Provide the [X, Y] coordinate of the cell's center where the given text is located.  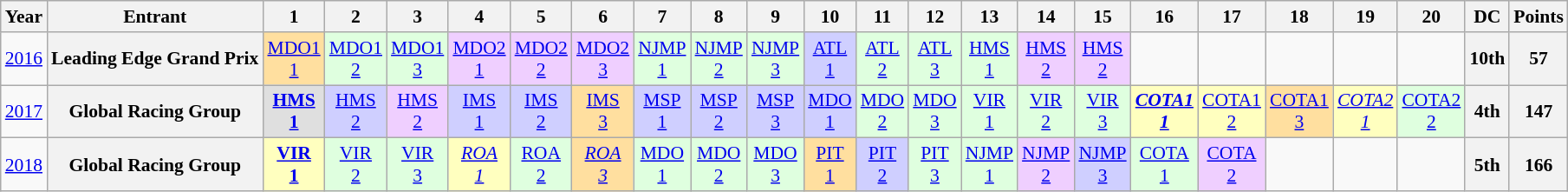
MSP3 [775, 111]
COTA11 [1165, 111]
19 [1366, 17]
3 [418, 17]
MDO12 [355, 59]
ATL1 [830, 59]
COTA21 [1366, 111]
2 [355, 17]
ATL2 [882, 59]
16 [1165, 17]
2018 [24, 165]
Year [24, 17]
MSP1 [662, 111]
5th [1487, 165]
MDO23 [603, 59]
MSP2 [719, 111]
PIT2 [882, 165]
10 [830, 17]
7 [662, 17]
MDO21 [478, 59]
14 [1045, 17]
8 [719, 17]
6 [603, 17]
Leading Edge Grand Prix [154, 59]
IMS3 [603, 111]
2016 [24, 59]
5 [541, 17]
15 [1103, 17]
ROA1 [478, 165]
MDO13 [418, 59]
166 [1539, 165]
Entrant [154, 17]
COTA12 [1232, 111]
COTA1 [1165, 165]
20 [1431, 17]
ATL3 [934, 59]
9 [775, 17]
ROA2 [541, 165]
DC [1487, 17]
IMS2 [541, 111]
PIT3 [934, 165]
PIT1 [830, 165]
Points [1539, 17]
11 [882, 17]
12 [934, 17]
18 [1299, 17]
COTA2 [1232, 165]
ROA3 [603, 165]
4th [1487, 111]
10th [1487, 59]
COTA13 [1299, 111]
2017 [24, 111]
57 [1539, 59]
IMS1 [478, 111]
17 [1232, 17]
1 [293, 17]
4 [478, 17]
MDO22 [541, 59]
COTA22 [1431, 111]
13 [990, 17]
MDO11 [293, 59]
147 [1539, 111]
